Pinpoint the cell where the given text exists, returning its [X, Y] midpoint coordinate. 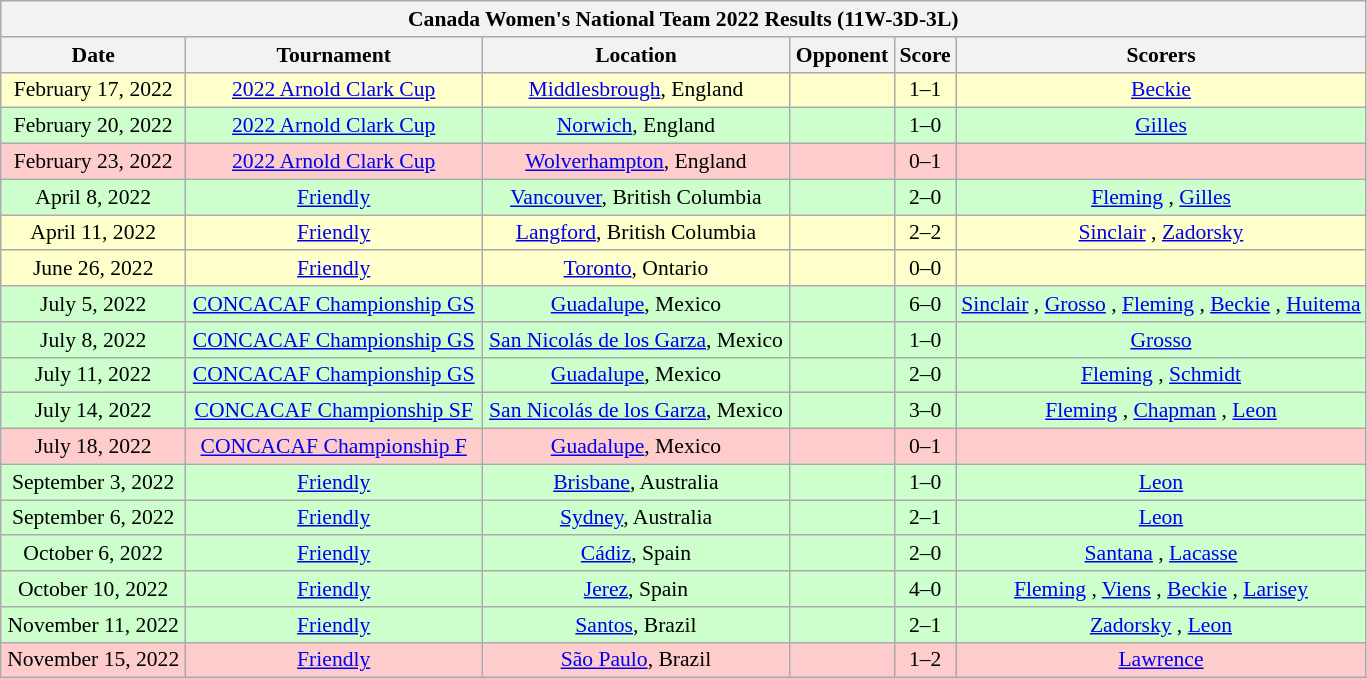
Gilles [1161, 126]
Grosso [1161, 340]
Brisbane, Australia [636, 482]
CONCACAF Championship F [334, 447]
February 23, 2022 [94, 162]
February 17, 2022 [94, 90]
Fleming , Chapman , Leon [1161, 411]
Canada Women's National Team 2022 Results (11W-3D-3L) [684, 19]
Toronto, Ontario [636, 269]
September 6, 2022 [94, 518]
0–0 [925, 269]
Lawrence [1161, 660]
Score [925, 55]
February 20, 2022 [94, 126]
Sinclair , Zadorsky [1161, 233]
Location [636, 55]
6–0 [925, 304]
Scorers [1161, 55]
Fleming , Gilles [1161, 197]
Jerez, Spain [636, 589]
Cádiz, Spain [636, 554]
November 15, 2022 [94, 660]
3–0 [925, 411]
Santana , Lacasse [1161, 554]
Vancouver, British Columbia [636, 197]
Tournament [334, 55]
Opponent [842, 55]
Zadorsky , Leon [1161, 625]
Wolverhampton, England [636, 162]
Sinclair , Grosso , Fleming , Beckie , Huitema [1161, 304]
July 11, 2022 [94, 375]
October 6, 2022 [94, 554]
Date [94, 55]
Sydney, Australia [636, 518]
São Paulo, Brazil [636, 660]
April 11, 2022 [94, 233]
June 26, 2022 [94, 269]
Norwich, England [636, 126]
4–0 [925, 589]
Fleming , Schmidt [1161, 375]
July 5, 2022 [94, 304]
CONCACAF Championship SF [334, 411]
Beckie [1161, 90]
July 14, 2022 [94, 411]
Langford, British Columbia [636, 233]
Middlesbrough, England [636, 90]
November 11, 2022 [94, 625]
1–1 [925, 90]
October 10, 2022 [94, 589]
July 18, 2022 [94, 447]
2–2 [925, 233]
July 8, 2022 [94, 340]
1–2 [925, 660]
Santos, Brazil [636, 625]
Fleming , Viens , Beckie , Larisey [1161, 589]
April 8, 2022 [94, 197]
September 3, 2022 [94, 482]
